Locate the cell with the specified text and output its [X, Y] center coordinate. 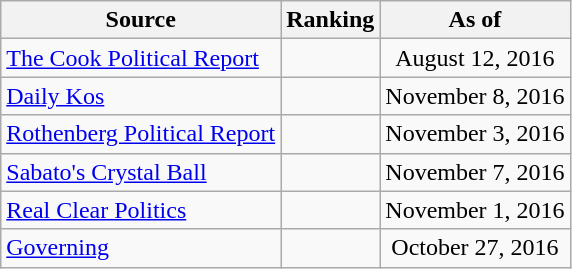
The Cook Political Report [141, 58]
October 27, 2016 [475, 248]
Ranking [330, 20]
August 12, 2016 [475, 58]
Sabato's Crystal Ball [141, 172]
As of [475, 20]
November 3, 2016 [475, 134]
November 8, 2016 [475, 96]
Real Clear Politics [141, 210]
Source [141, 20]
November 1, 2016 [475, 210]
November 7, 2016 [475, 172]
Rothenberg Political Report [141, 134]
Daily Kos [141, 96]
Governing [141, 248]
